Locate the cell with the specified text and output its [x, y] center coordinate. 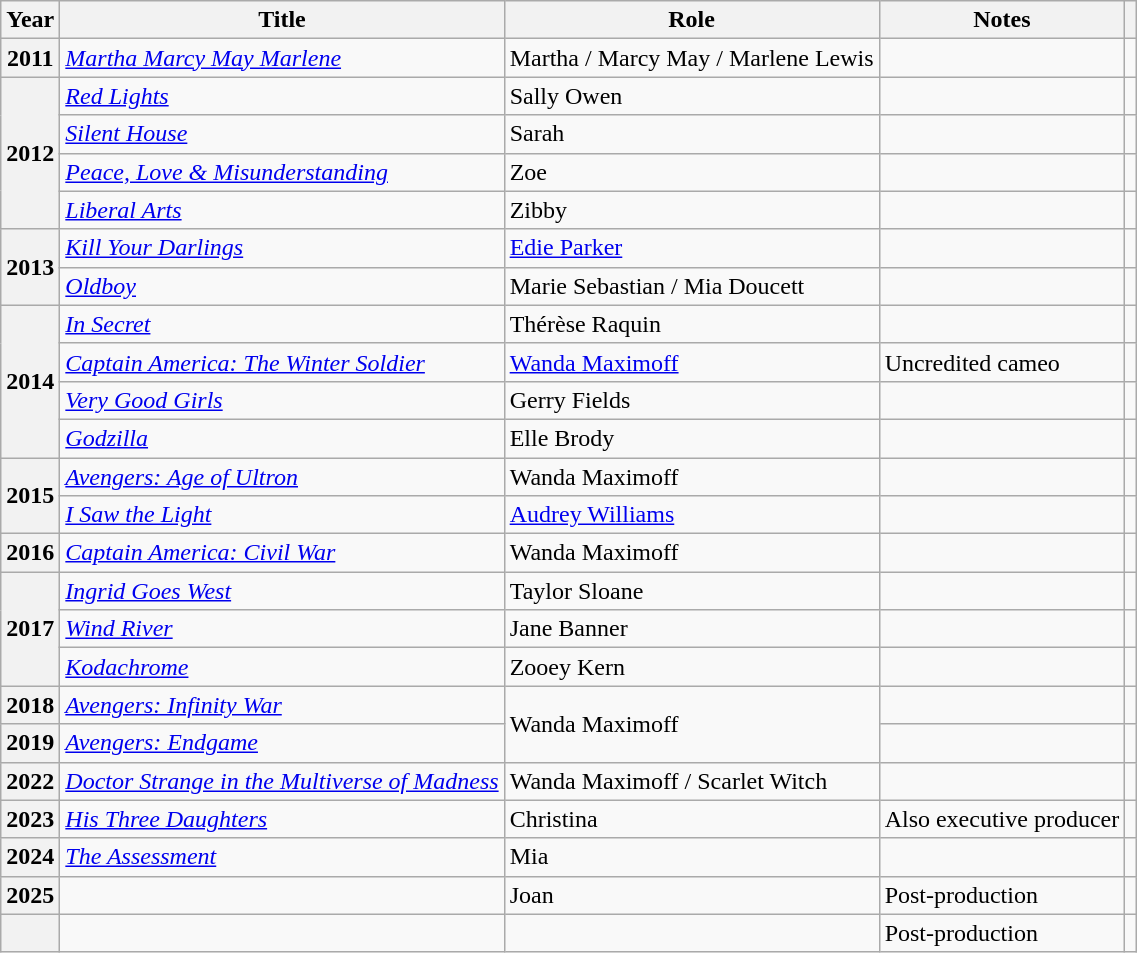
Liberal Arts [282, 210]
2023 [30, 819]
Wanda Maximoff / Scarlet Witch [692, 781]
Silent House [282, 134]
Audrey Williams [692, 515]
Mia [692, 857]
2012 [30, 153]
Year [30, 20]
Title [282, 20]
Very Good Girls [282, 400]
Jane Banner [692, 629]
In Secret [282, 324]
2014 [30, 381]
Notes [1002, 20]
2024 [30, 857]
2019 [30, 743]
Taylor Sloane [692, 591]
Role [692, 20]
2015 [30, 496]
Wind River [282, 629]
Zooey Kern [692, 667]
His Three Daughters [282, 819]
2016 [30, 553]
Marie Sebastian / Mia Doucett [692, 286]
2017 [30, 629]
The Assessment [282, 857]
Kill Your Darlings [282, 248]
Ingrid Goes West [282, 591]
Zibby [692, 210]
Elle Brody [692, 438]
Joan [692, 895]
Martha / Marcy May / Marlene Lewis [692, 58]
Peace, Love & Misunderstanding [282, 172]
2018 [30, 705]
Christina [692, 819]
Godzilla [282, 438]
2025 [30, 895]
Captain America: Civil War [282, 553]
2011 [30, 58]
Zoe [692, 172]
2013 [30, 267]
Red Lights [282, 96]
Avengers: Endgame [282, 743]
Oldboy [282, 286]
I Saw the Light [282, 515]
Uncredited cameo [1002, 362]
Kodachrome [282, 667]
Martha Marcy May Marlene [282, 58]
Avengers: Infinity War [282, 705]
2022 [30, 781]
Avengers: Age of Ultron [282, 477]
Captain America: The Winter Soldier [282, 362]
Thérèse Raquin [692, 324]
Sally Owen [692, 96]
Also executive producer [1002, 819]
Edie Parker [692, 248]
Doctor Strange in the Multiverse of Madness [282, 781]
Gerry Fields [692, 400]
Sarah [692, 134]
